For the text-containing cell, return its midpoint in [X, Y] coordinate format. 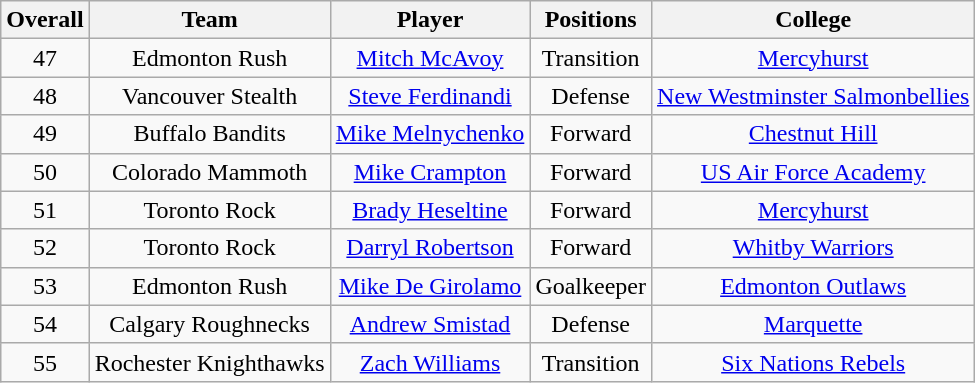
54 [45, 324]
Team [210, 20]
Andrew Smistad [430, 324]
Goalkeeper [591, 286]
55 [45, 362]
Darryl Robertson [430, 248]
Mike De Girolamo [430, 286]
52 [45, 248]
Buffalo Bandits [210, 134]
53 [45, 286]
Six Nations Rebels [814, 362]
Player [430, 20]
50 [45, 172]
49 [45, 134]
47 [45, 58]
48 [45, 96]
Mike Crampton [430, 172]
Positions [591, 20]
Mike Melnychenko [430, 134]
Steve Ferdinandi [430, 96]
Edmonton Outlaws [814, 286]
Rochester Knighthawks [210, 362]
New Westminster Salmonbellies [814, 96]
US Air Force Academy [814, 172]
College [814, 20]
51 [45, 210]
Zach Williams [430, 362]
Vancouver Stealth [210, 96]
Colorado Mammoth [210, 172]
Calgary Roughnecks [210, 324]
Brady Heseltine [430, 210]
Chestnut Hill [814, 134]
Mitch McAvoy [430, 58]
Overall [45, 20]
Whitby Warriors [814, 248]
Marquette [814, 324]
